Find where the given text appears and provide that cell's center as [X, Y] coordinate. 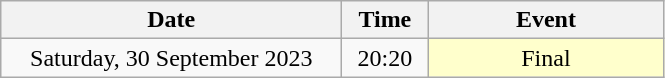
Final [546, 58]
Time [385, 20]
Date [172, 20]
20:20 [385, 58]
Saturday, 30 September 2023 [172, 58]
Event [546, 20]
